For the text-containing cell, return its midpoint in [X, Y] coordinate format. 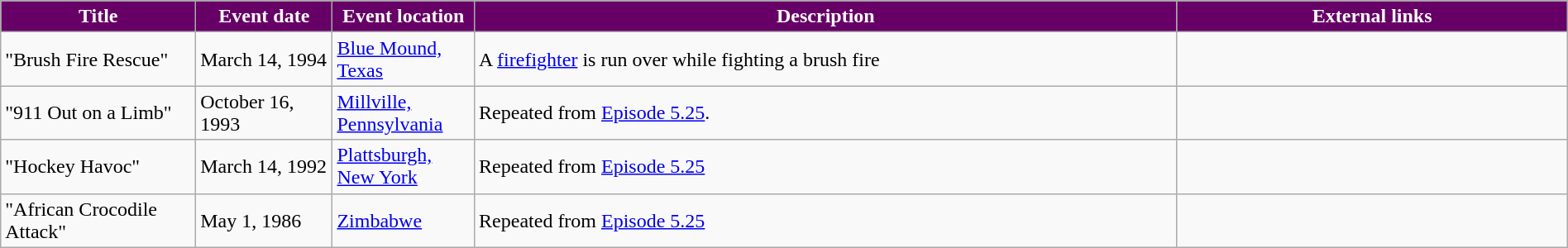
March 14, 1992 [265, 167]
Repeated from Episode 5.25. [826, 112]
Event date [265, 17]
"Hockey Havoc" [98, 167]
Event location [404, 17]
Blue Mound, Texas [404, 60]
March 14, 1994 [265, 60]
"African Crocodile Attack" [98, 220]
October 16, 1993 [265, 112]
Plattsburgh, New York [404, 167]
Title [98, 17]
Millville, Pennsylvania [404, 112]
A firefighter is run over while fighting a brush fire [826, 60]
Zimbabwe [404, 220]
External links [1372, 17]
Description [826, 17]
"Brush Fire Rescue" [98, 60]
"911 Out on a Limb" [98, 112]
May 1, 1986 [265, 220]
